Scan for the cell matching the given text and deliver its (X, Y) coordinate at center. 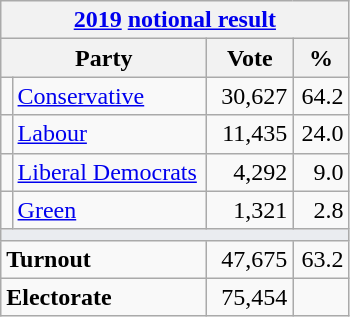
Vote (250, 58)
2019 notional result (175, 20)
1,321 (250, 210)
Green (110, 210)
9.0 (321, 172)
4,292 (250, 172)
75,454 (250, 297)
2.8 (321, 210)
Party (104, 58)
% (321, 58)
24.0 (321, 134)
64.2 (321, 96)
Labour (110, 134)
Electorate (104, 297)
Conservative (110, 96)
Turnout (104, 259)
11,435 (250, 134)
Liberal Democrats (110, 172)
63.2 (321, 259)
30,627 (250, 96)
47,675 (250, 259)
